Output the [X, Y] coordinate of the center of the cell containing the given text.  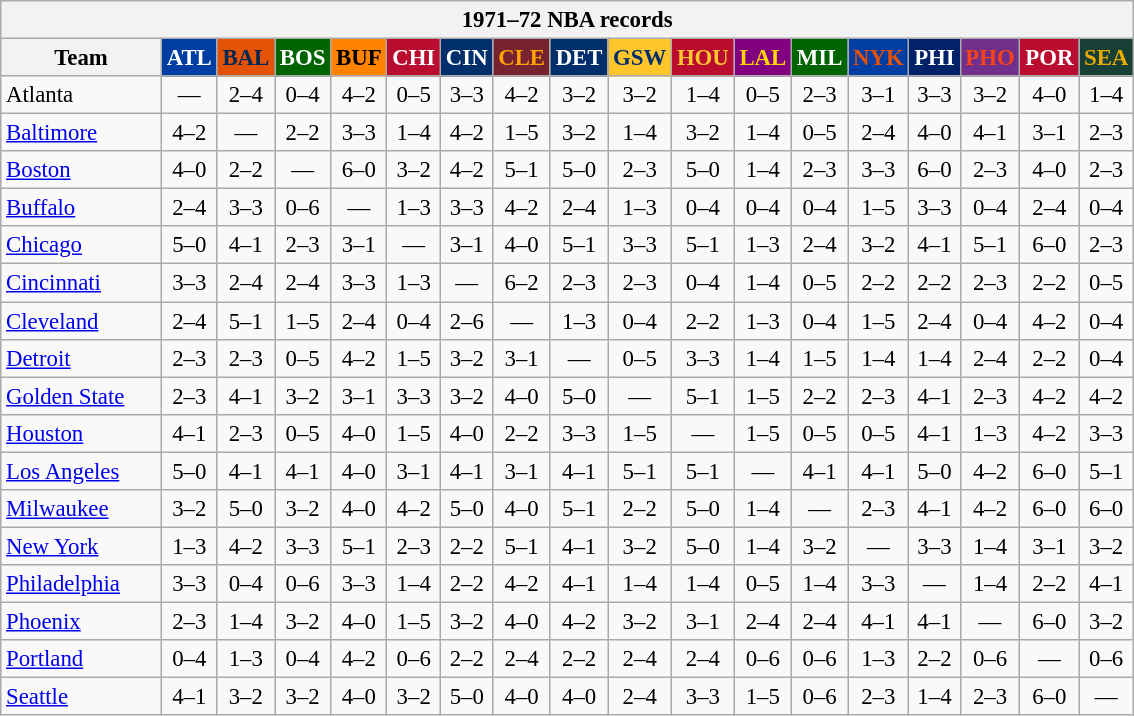
ATL [189, 58]
Philadelphia [82, 584]
NYK [878, 58]
Atlanta [82, 95]
Portland [82, 659]
Cleveland [82, 321]
Detroit [82, 358]
Los Angeles [82, 471]
BAL [246, 58]
POR [1050, 58]
SEA [1106, 58]
DET [578, 58]
Houston [82, 433]
2–6 [467, 321]
Milwaukee [82, 509]
MIL [820, 58]
LAL [762, 58]
1971–72 NBA records [568, 20]
BOS [303, 58]
HOU [704, 58]
Phoenix [82, 621]
Chicago [82, 245]
CIN [467, 58]
Seattle [82, 697]
New York [82, 546]
CLE [522, 58]
GSW [640, 58]
CHI [414, 58]
Team [82, 58]
BUF [359, 58]
Baltimore [82, 133]
Boston [82, 170]
6–2 [522, 283]
Buffalo [82, 208]
Golden State [82, 396]
Cincinnati [82, 283]
PHI [934, 58]
PHO [990, 58]
